From the cell containing the given text, extract its center point as (x, y) coordinate. 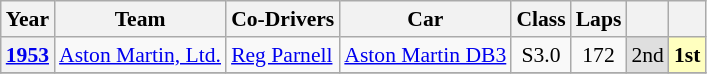
Class (540, 19)
Team (140, 19)
Year (28, 19)
Laps (599, 19)
1953 (28, 55)
Aston Martin, Ltd. (140, 55)
Co-Drivers (282, 19)
S3.0 (540, 55)
172 (599, 55)
1st (688, 55)
2nd (648, 55)
Car (425, 19)
Aston Martin DB3 (425, 55)
Reg Parnell (282, 55)
